Provide the (X, Y) coordinate of the cell's center where the given text is located.  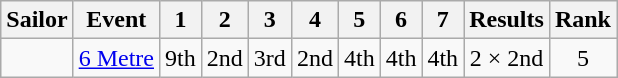
3 (270, 20)
6 Metre (116, 58)
7 (443, 20)
2 × 2nd (507, 58)
Sailor (37, 20)
6 (401, 20)
2 (224, 20)
9th (181, 58)
Rank (582, 20)
Results (507, 20)
Event (116, 20)
1 (181, 20)
3rd (270, 58)
4 (314, 20)
